For the text-containing cell, return its midpoint in (X, Y) coordinate format. 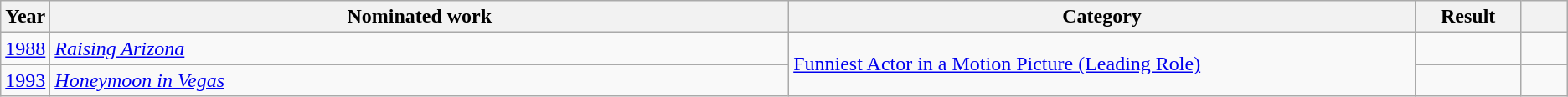
Result (1467, 17)
Honeymoon in Vegas (420, 80)
Funniest Actor in a Motion Picture (Leading Role) (1102, 64)
Nominated work (420, 17)
Year (25, 17)
Category (1102, 17)
1993 (25, 80)
1988 (25, 48)
Raising Arizona (420, 48)
